For the text-containing cell, return its midpoint in (x, y) coordinate format. 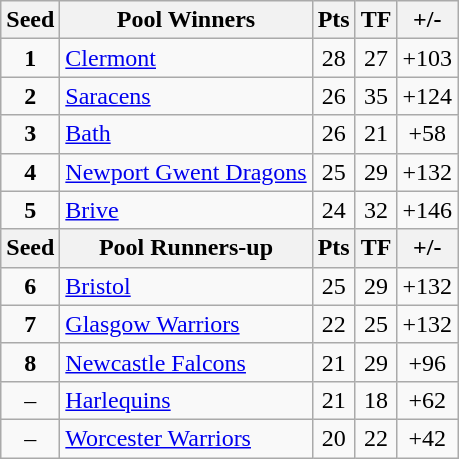
Newcastle Falcons (186, 362)
+146 (428, 210)
Bristol (186, 286)
32 (376, 210)
20 (334, 438)
+124 (428, 96)
35 (376, 96)
Brive (186, 210)
Worcester Warriors (186, 438)
Bath (186, 134)
+58 (428, 134)
24 (334, 210)
7 (30, 324)
5 (30, 210)
+103 (428, 58)
Glasgow Warriors (186, 324)
+62 (428, 400)
3 (30, 134)
Harlequins (186, 400)
4 (30, 172)
+42 (428, 438)
8 (30, 362)
1 (30, 58)
Clermont (186, 58)
Pool Winners (186, 20)
28 (334, 58)
2 (30, 96)
Pool Runners-up (186, 248)
Saracens (186, 96)
Newport Gwent Dragons (186, 172)
6 (30, 286)
27 (376, 58)
+96 (428, 362)
18 (376, 400)
